Provide the (x, y) coordinate of the cell's center where the given text is located.  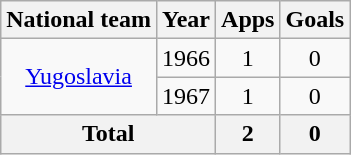
Year (186, 20)
Goals (315, 20)
Yugoslavia (79, 77)
National team (79, 20)
1966 (186, 58)
Total (108, 134)
Apps (248, 20)
2 (248, 134)
1967 (186, 96)
